Return (x, y) of the center of cell containing provided text 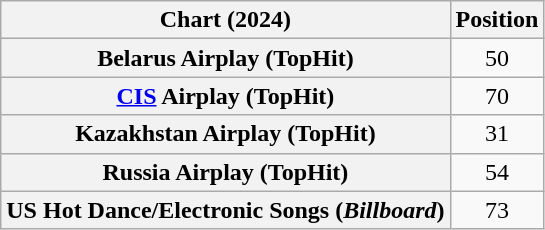
Belarus Airplay (TopHit) (226, 58)
Kazakhstan Airplay (TopHit) (226, 134)
Russia Airplay (TopHit) (226, 172)
Position (497, 20)
50 (497, 58)
Chart (2024) (226, 20)
54 (497, 172)
US Hot Dance/Electronic Songs (Billboard) (226, 210)
73 (497, 210)
CIS Airplay (TopHit) (226, 96)
31 (497, 134)
70 (497, 96)
